Output the [x, y] coordinate of the center of the cell containing the given text.  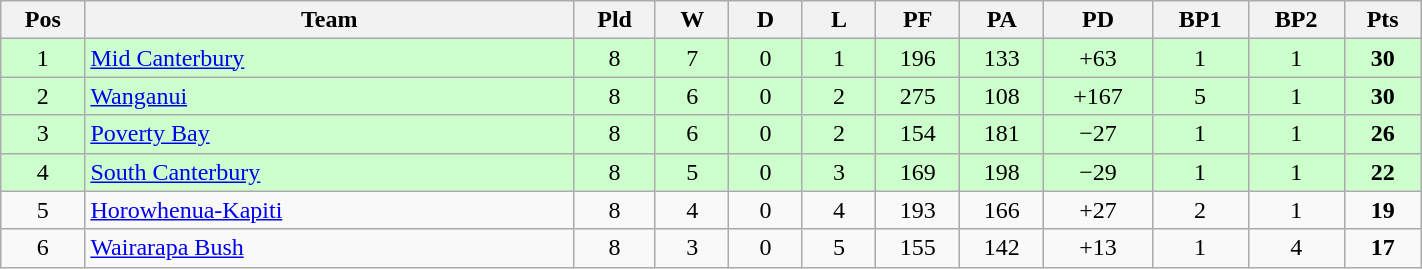
D [766, 20]
PA [1002, 20]
17 [1382, 248]
PD [1098, 20]
Team [330, 20]
181 [1002, 134]
Mid Canterbury [330, 58]
26 [1382, 134]
22 [1382, 172]
+27 [1098, 210]
133 [1002, 58]
142 [1002, 248]
−27 [1098, 134]
108 [1002, 96]
+13 [1098, 248]
193 [918, 210]
Wairarapa Bush [330, 248]
169 [918, 172]
155 [918, 248]
166 [1002, 210]
South Canterbury [330, 172]
Pts [1382, 20]
7 [692, 58]
19 [1382, 210]
Pld [615, 20]
W [692, 20]
+167 [1098, 96]
BP1 [1200, 20]
Poverty Bay [330, 134]
196 [918, 58]
Pos [43, 20]
PF [918, 20]
+63 [1098, 58]
−29 [1098, 172]
L [838, 20]
275 [918, 96]
Horowhenua-Kapiti [330, 210]
154 [918, 134]
198 [1002, 172]
Wanganui [330, 96]
BP2 [1296, 20]
